Detect which cell encompasses the target text, then output its [X, Y] center coordinate. 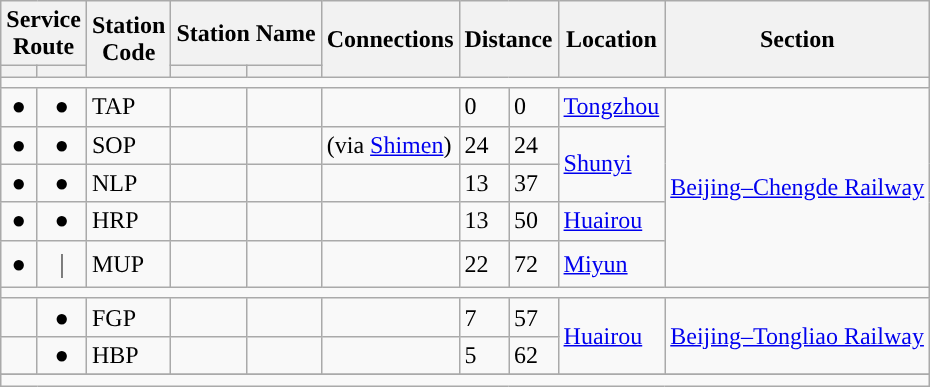
62 [534, 355]
HRP [128, 221]
Beijing–Tongliao Railway [798, 336]
StationCode [128, 39]
Beijing–Chengde Railway [798, 188]
22 [484, 264]
50 [534, 221]
(via Shimen) [390, 145]
Miyun [612, 264]
ServiceRoute [44, 34]
HBP [128, 355]
NLP [128, 183]
7 [484, 317]
SOP [128, 145]
Tongzhou [612, 107]
Section [798, 39]
Station Name [246, 34]
72 [534, 264]
TAP [128, 107]
5 [484, 355]
｜ [62, 264]
Distance [508, 39]
57 [534, 317]
FGP [128, 317]
MUP [128, 264]
Location [612, 39]
37 [534, 183]
Shunyi [612, 164]
Connections [390, 39]
